Detect which cell encompasses the target text, then output its [x, y] center coordinate. 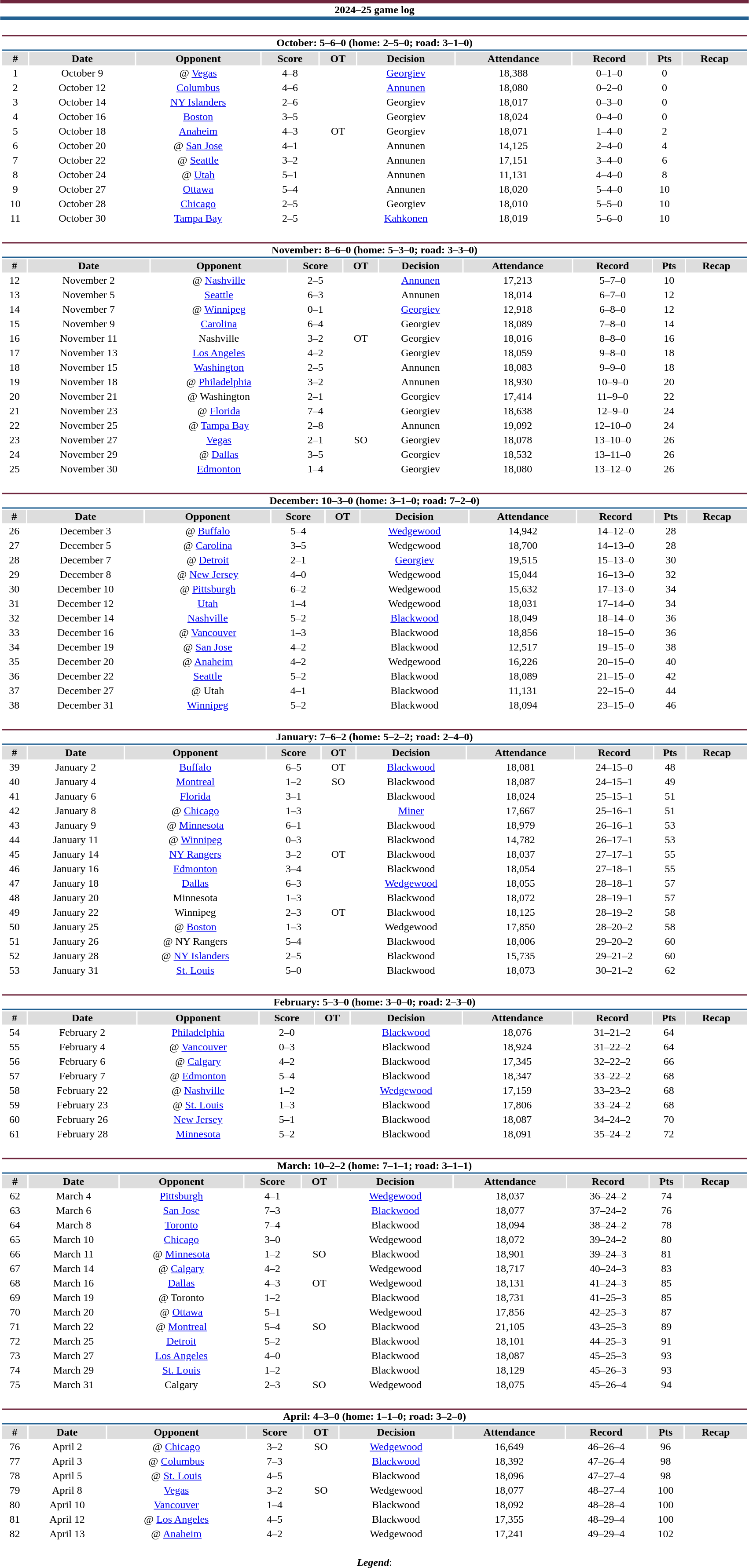
Detroit [181, 1341]
January 28 [76, 956]
Washington [219, 367]
Montreal [195, 782]
18,076 [517, 1032]
45 [14, 855]
November 23 [89, 411]
@ NY Islanders [195, 956]
33–24–2 [613, 1105]
102 [666, 1534]
April 5 [67, 1476]
Toronto [181, 1225]
12,918 [518, 309]
@ Toronto [181, 1298]
January: 7–6–2 (home: 5–2–2; road: 2–4–0) [374, 737]
17,345 [517, 1061]
@ Carolina [208, 546]
46–26–4 [606, 1447]
Philadelphia [198, 1032]
December 27 [85, 691]
26–17–1 [614, 840]
January 16 [76, 869]
6–1 [293, 826]
1–4–0 [609, 132]
November 7 [89, 309]
April 12 [67, 1520]
@ Buffalo [208, 531]
December 22 [85, 676]
18–14–0 [616, 618]
@ Tampa Bay [219, 425]
December 8 [85, 575]
12–10–0 [613, 425]
41–25–3 [608, 1298]
41–24–3 [608, 1283]
7 [15, 161]
26–16–1 [614, 826]
October 14 [82, 102]
40–24–3 [608, 1269]
2–8 [315, 425]
12–9–0 [613, 411]
9 [15, 190]
March 29 [74, 1370]
56 [15, 1061]
18,731 [510, 1298]
7–8–0 [613, 324]
18,010 [513, 204]
December: 10–3–0 (home: 3–1–0; road: 7–2–0) [374, 501]
April: 4–3–0 (home: 1–1–0; road: 3–2–0) [374, 1416]
February 4 [82, 1047]
83 [666, 1269]
61 [15, 1134]
@ Ottawa [181, 1312]
Anaheim [198, 132]
January 14 [76, 855]
Pittsburgh [181, 1196]
17,850 [521, 927]
November 11 [89, 338]
February: 5–3–0 (home: 3–0–0; road: 2–3–0) [374, 1002]
Kahkonen [406, 219]
14–12–0 [616, 531]
21 [14, 411]
@ Montreal [181, 1327]
January 18 [76, 884]
17,355 [509, 1520]
November 2 [89, 280]
@ Columbus [176, 1462]
Buffalo [195, 768]
2024–25 game log [374, 10]
20–15–0 [616, 662]
14,942 [523, 531]
63 [15, 1211]
48–28–4 [606, 1505]
28–19–1 [614, 898]
19–15–0 [616, 647]
17,856 [510, 1312]
52 [14, 956]
November 27 [89, 440]
February 7 [82, 1076]
32–22–2 [613, 1061]
18,388 [513, 73]
Florida [195, 797]
89 [666, 1327]
December 20 [85, 662]
17,213 [518, 280]
15,044 [523, 575]
15,735 [521, 956]
48–27–4 [606, 1491]
February 6 [82, 1061]
@ Dallas [219, 454]
18,014 [518, 295]
December 3 [85, 531]
28–20–2 [614, 927]
October 16 [82, 117]
31–21–2 [613, 1032]
18,055 [521, 884]
10–9–0 [613, 382]
0–2–0 [609, 88]
75 [15, 1385]
9–9–0 [613, 367]
October 24 [82, 175]
18,930 [518, 382]
October 9 [82, 73]
November 5 [89, 295]
11–9–0 [613, 396]
5–7–0 [613, 280]
March 6 [74, 1211]
25 [14, 469]
December 14 [85, 618]
4–6 [290, 88]
5–5–0 [609, 204]
@ New Jersey [208, 575]
5–4–0 [609, 190]
18,901 [510, 1254]
NY Islanders [198, 102]
January 9 [76, 826]
9–8–0 [613, 353]
November 15 [89, 367]
18,131 [510, 1283]
37 [14, 691]
December 10 [85, 589]
23 [14, 440]
18,125 [521, 913]
@ Seattle [198, 161]
17,159 [517, 1090]
21,105 [510, 1327]
15 [14, 324]
43 [14, 826]
1 [15, 73]
73 [15, 1356]
45–25–3 [608, 1356]
October: 5–6–0 (home: 2–5–0; road: 3–1–0) [374, 43]
18,078 [518, 440]
March 31 [74, 1385]
82 [15, 1534]
April 8 [67, 1491]
18,083 [518, 367]
24–15–0 [614, 768]
18,091 [517, 1134]
January 20 [76, 898]
October 18 [82, 132]
71 [15, 1327]
38–24–2 [608, 1225]
March 10 [74, 1240]
18,020 [513, 190]
18,856 [523, 633]
November: 8–6–0 (home: 5–3–0; road: 3–3–0) [374, 250]
October 22 [82, 161]
January 25 [76, 927]
39 [14, 768]
27–17–1 [614, 855]
44–25–3 [608, 1341]
January 4 [76, 782]
48–29–4 [606, 1520]
22–15–0 [616, 691]
18,006 [521, 942]
January 11 [76, 840]
29 [14, 575]
30–21–2 [614, 971]
March 8 [74, 1225]
0–3–0 [609, 102]
18,700 [523, 546]
@ Detroit [208, 560]
16–13–0 [616, 575]
18,081 [521, 768]
18,979 [521, 826]
35–24–2 [613, 1134]
18,392 [509, 1462]
0–1 [315, 309]
March 22 [74, 1327]
@ Los Angeles [176, 1520]
14,782 [521, 840]
59 [15, 1105]
25–16–1 [614, 811]
December 7 [85, 560]
March 16 [74, 1283]
47 [14, 884]
29–20–2 [614, 942]
27–18–1 [614, 869]
28–18–1 [614, 884]
69 [15, 1298]
31–22–2 [613, 1047]
Ottawa [198, 190]
79 [15, 1491]
Boston [198, 117]
13 [14, 295]
29–21–2 [614, 956]
January 22 [76, 913]
18,532 [518, 454]
November 13 [89, 353]
3–1 [293, 797]
15,632 [523, 589]
April 13 [67, 1534]
October 27 [82, 190]
October 12 [82, 88]
January 26 [76, 942]
5–6–0 [609, 219]
December 19 [85, 647]
15–13–0 [616, 560]
2–0 [287, 1032]
February 2 [82, 1032]
March 14 [74, 1269]
4–4–0 [609, 175]
45–26–4 [608, 1385]
67 [15, 1269]
91 [666, 1341]
27 [14, 546]
18,016 [518, 338]
3 [15, 102]
November 30 [89, 469]
December 12 [85, 604]
96 [666, 1447]
42–25–3 [608, 1312]
33 [14, 633]
March: 10–2–2 (home: 7–1–1; road: 3–1–1) [374, 1166]
February 23 [82, 1105]
October 30 [82, 219]
November 29 [89, 454]
@ Edmonton [198, 1076]
Carolina [219, 324]
October 28 [82, 204]
November 21 [89, 396]
8–8–0 [613, 338]
17,241 [509, 1534]
16,649 [509, 1447]
November 18 [89, 382]
33–22–2 [613, 1076]
49–29–4 [606, 1534]
January 2 [76, 768]
65 [15, 1240]
18,019 [513, 219]
17,806 [517, 1105]
Tampa Bay [198, 219]
24–15–1 [614, 782]
March 19 [74, 1298]
37–24–2 [608, 1211]
45–26–3 [608, 1370]
41 [14, 797]
5–0 [293, 971]
4–8 [290, 73]
March 25 [74, 1341]
0–1–0 [609, 73]
17–13–0 [616, 589]
43–25–3 [608, 1327]
Calgary [181, 1385]
18,347 [517, 1076]
December 16 [85, 633]
February 28 [82, 1134]
47–27–4 [606, 1476]
Vancouver [176, 1505]
2–6 [290, 102]
50 [14, 927]
March 27 [74, 1356]
November 9 [89, 324]
November 25 [89, 425]
17,667 [521, 811]
18,054 [521, 869]
January 6 [76, 797]
33–23–2 [613, 1090]
19 [14, 382]
87 [666, 1312]
34–24–2 [613, 1119]
18,031 [523, 604]
6–5 [293, 768]
San Jose [181, 1211]
28–19–2 [614, 913]
18,924 [517, 1047]
14–13–0 [616, 546]
18,717 [510, 1269]
23–15–0 [616, 705]
19,515 [523, 560]
Columbus [198, 88]
March 11 [74, 1254]
19,092 [518, 425]
17,414 [518, 396]
39–24–3 [608, 1254]
@ Boston [195, 927]
16,226 [523, 662]
6–7–0 [613, 295]
December 5 [85, 546]
54 [15, 1032]
13–11–0 [613, 454]
@ Vegas [198, 73]
3–4–0 [609, 161]
18,049 [523, 618]
Utah [208, 604]
17,151 [513, 161]
17 [14, 353]
March 4 [74, 1196]
12,517 [523, 647]
@ Washington [219, 396]
47–26–4 [606, 1462]
5 [15, 132]
NY Rangers [195, 855]
@ Philadelphia [219, 382]
0–4–0 [609, 117]
13–10–0 [613, 440]
13–12–0 [613, 469]
18,017 [513, 102]
April 3 [67, 1462]
11 [15, 219]
18–15–0 [616, 633]
January 31 [76, 971]
February 22 [82, 1090]
6–4 [315, 324]
36–24–2 [608, 1196]
18,638 [518, 411]
Miner [411, 811]
3–4 [293, 869]
6–2 [298, 589]
6–8–0 [613, 309]
18,096 [509, 1476]
21–15–0 [616, 676]
2–4–0 [609, 146]
18,092 [509, 1505]
14,125 [513, 146]
18,073 [521, 971]
77 [15, 1462]
25–15–1 [614, 797]
@ Florida [219, 411]
New Jersey [198, 1119]
94 [666, 1385]
18,075 [510, 1385]
18,129 [510, 1370]
@ NY Rangers [195, 942]
18,101 [510, 1341]
35 [14, 662]
18,059 [518, 353]
31 [14, 604]
April 2 [67, 1447]
December 31 [85, 705]
18,071 [513, 132]
17–14–0 [616, 604]
March 20 [74, 1312]
@ Pittsburgh [208, 589]
February 26 [82, 1119]
January 8 [76, 811]
October 20 [82, 146]
39–24–2 [608, 1240]
April 10 [67, 1505]
3–0 [273, 1240]
